For the text-containing cell, return its midpoint in [X, Y] coordinate format. 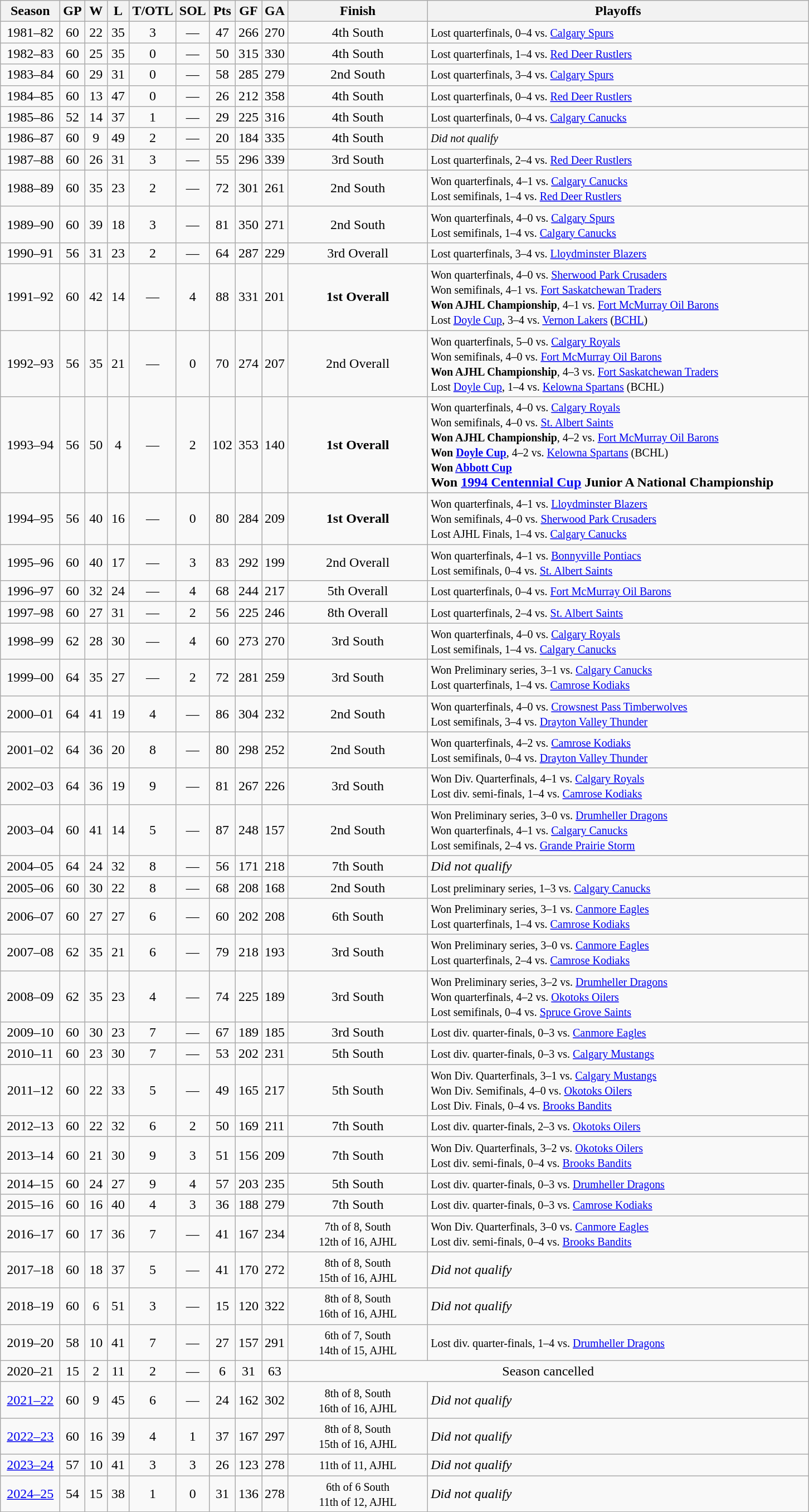
358 [275, 96]
Won quarterfinals, 4–0 vs. Crowsnest Pass TimberwolvesLost semifinals, 3–4 vs. Drayton Valley Thunder [618, 713]
Won quarterfinals, 4–1 vs. Lloydminster BlazersWon semifinals, 4–0 vs. Sherwood Park CrusadersLost AJHL Finals, 1–4 vs. Calgary Canucks [618, 519]
Won quarterfinals, 4–2 vs. Camrose KodiaksLost semifinals, 0–4 vs. Drayton Valley Thunder [618, 750]
2020–21 [30, 1371]
2009–10 [30, 1033]
2002–03 [30, 786]
74 [222, 996]
2021–22 [30, 1400]
86 [222, 713]
232 [275, 713]
199 [275, 563]
2018–19 [30, 1306]
165 [248, 1090]
315 [248, 54]
2022–23 [30, 1436]
54 [72, 1494]
266 [248, 32]
316 [275, 117]
136 [248, 1494]
2023–24 [30, 1465]
Lost div. quarter-finals, 0–3 vs. Calgary Mustangs [618, 1054]
2007–08 [30, 952]
87 [222, 830]
291 [275, 1342]
GA [275, 11]
Lost div. quarter-finals, 2–3 vs. Okotoks Oilers [618, 1126]
1982–83 [30, 54]
55 [222, 159]
140 [275, 445]
33 [118, 1090]
Won quarterfinals, 4–0 vs. Calgary RoyalsLost semifinals, 1–4 vs. Calgary Canucks [618, 641]
281 [248, 678]
231 [275, 1054]
1992–93 [30, 363]
2011–12 [30, 1090]
7th of 8, South12th of 16, AJHL [358, 1234]
298 [248, 750]
1985–86 [30, 117]
331 [248, 296]
2019–20 [30, 1342]
25 [96, 54]
292 [248, 563]
304 [248, 713]
274 [248, 363]
353 [248, 445]
1988–89 [30, 188]
T/OTL [153, 11]
Won Div. Quarterfinals, 4–1 vs. Calgary RoyalsLost div. semi-finals, 1–4 vs. Camrose Kodiaks [618, 786]
335 [275, 138]
Finish [358, 11]
156 [248, 1155]
1984–85 [30, 96]
67 [222, 1033]
3rd Overall [358, 253]
53 [222, 1054]
88 [222, 296]
6th of 6 South 11th of 12, AJHL [358, 1494]
2013–14 [30, 1155]
5th Overall [358, 591]
52 [72, 117]
2014–15 [30, 1184]
Won quarterfinals, 4–1 vs. Calgary CanucksLost semifinals, 1–4 vs. Red Deer Rustlers [618, 188]
207 [275, 363]
259 [275, 678]
339 [275, 159]
Lost div. quarter-finals, 0–3 vs. Camrose Kodiaks [618, 1205]
GP [72, 11]
301 [248, 188]
226 [275, 786]
Won quarterfinals, 4–0 vs. Calgary SpursLost semifinals, 1–4 vs. Calgary Canucks [618, 224]
Won Div. Quarterfinals, 3–2 vs. Okotoks OilersLost div. semi-finals, 0–4 vs. Brooks Bandits [618, 1155]
Lost div. quarter-finals, 0–3 vs. Canmore Eagles [618, 1033]
1981–82 [30, 32]
1994–95 [30, 519]
246 [275, 612]
Lost preliminary series, 1–3 vs. Calgary Canucks [618, 887]
1996–97 [30, 591]
296 [248, 159]
2004–05 [30, 866]
Playoffs [618, 11]
Lost quarterfinals, 3–4 vs. Calgary Spurs [618, 75]
211 [275, 1126]
162 [248, 1400]
2005–06 [30, 887]
193 [275, 952]
302 [275, 1400]
Won Div. Quarterfinals, 3–0 vs. Canmore EaglesLost div. semi-finals, 0–4 vs. Brooks Bandits [618, 1234]
350 [248, 224]
203 [248, 1184]
42 [96, 296]
1999–00 [30, 678]
Won Preliminary series, 3–1 vs. Calgary CanucksLost quarterfinals, 1–4 vs. Camrose Kodiaks [618, 678]
Lost quarterfinals, 0–4 vs. Calgary Canucks [618, 117]
Season cancelled [548, 1371]
Pts [222, 11]
201 [275, 296]
235 [275, 1184]
2015–16 [30, 1205]
244 [248, 591]
Season [30, 11]
1986–87 [30, 138]
272 [275, 1270]
1993–94 [30, 445]
284 [248, 519]
2006–07 [30, 916]
Lost div. quarter-finals, 0–3 vs. Drumheller Dragons [618, 1184]
252 [275, 750]
2000–01 [30, 713]
285 [248, 75]
2024–25 [30, 1494]
Lost div. quarter-finals, 1–4 vs. Drumheller Dragons [618, 1342]
8th Overall [358, 612]
Won quarterfinals, 4–1 vs. Bonnyville PontiacsLost semifinals, 0–4 vs. St. Albert Saints [618, 563]
79 [222, 952]
168 [275, 887]
Lost quarterfinals, 3–4 vs. Lloydminster Blazers [618, 253]
102 [222, 445]
63 [275, 1371]
169 [248, 1126]
2008–09 [30, 996]
Won Div. Quarterfinals, 3–1 vs. Calgary MustangsWon Div. Semifinals, 4–0 vs. Okotoks OilersLost Div. Finals, 0–4 vs. Brooks Bandits [618, 1090]
Won Preliminary series, 3–2 vs. Drumheller DragonsWon quarterfinals, 4–2 vs. Okotoks OilersLost semifinals, 0–4 vs. Spruce Grove Saints [618, 996]
120 [248, 1306]
1983–84 [30, 75]
2016–17 [30, 1234]
13 [96, 96]
Won Preliminary series, 3–1 vs. Canmore EaglesLost quarterfinals, 1–4 vs. Camrose Kodiaks [618, 916]
188 [248, 1205]
6th South [358, 916]
L [118, 11]
273 [248, 641]
330 [275, 54]
297 [275, 1436]
W [96, 11]
Lost quarterfinals, 0–4 vs. Red Deer Rustlers [618, 96]
1989–90 [30, 224]
2001–02 [30, 750]
Lost quarterfinals, 0–4 vs. Calgary Spurs [618, 32]
38 [118, 1494]
GF [248, 11]
1995–96 [30, 563]
2003–04 [30, 830]
1987–88 [30, 159]
Lost quarterfinals, 0–4 vs. Fort McMurray Oil Barons [618, 591]
234 [275, 1234]
271 [275, 224]
267 [248, 786]
45 [118, 1400]
Lost quarterfinals, 2–4 vs. St. Albert Saints [618, 612]
1997–98 [30, 612]
229 [275, 253]
248 [248, 830]
322 [275, 1306]
171 [248, 866]
212 [248, 96]
170 [248, 1270]
287 [248, 253]
1998–99 [30, 641]
Lost quarterfinals, 2–4 vs. Red Deer Rustlers [618, 159]
184 [248, 138]
2012–13 [30, 1126]
185 [275, 1033]
261 [275, 188]
Lost quarterfinals, 1–4 vs. Red Deer Rustlers [618, 54]
2010–11 [30, 1054]
SOL [193, 11]
83 [222, 563]
28 [96, 641]
123 [248, 1465]
1991–92 [30, 296]
11 [118, 1371]
11th of 11, AJHL [358, 1465]
6th of 7, South14th of 15, AJHL [358, 1342]
1990–91 [30, 253]
70 [222, 363]
Won Preliminary series, 3–0 vs. Drumheller DragonsWon quarterfinals, 4–1 vs. Calgary CanucksLost semifinals, 2–4 vs. Grande Prairie Storm [618, 830]
2017–18 [30, 1270]
Won Preliminary series, 3–0 vs. Canmore EaglesLost quarterfinals, 2–4 vs. Camrose Kodiaks [618, 952]
